Capture the cell that displays the provided text and extract its (X, Y) central coordinate. 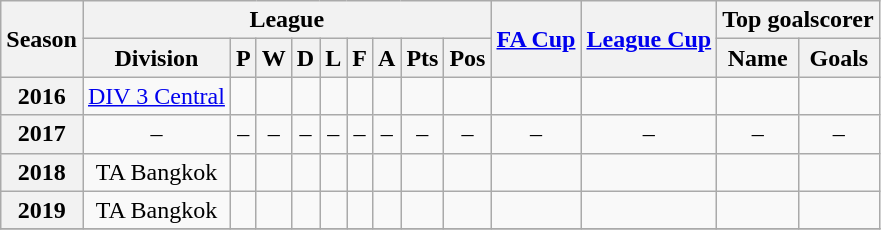
Division (156, 58)
Name (758, 58)
FA Cup (536, 39)
League (286, 20)
DIV 3 Central (156, 96)
D (305, 58)
League Cup (649, 39)
Top goalscorer (798, 20)
Pts (422, 58)
P (243, 58)
2016 (42, 96)
2017 (42, 134)
F (360, 58)
W (274, 58)
Pos (468, 58)
A (386, 58)
L (334, 58)
2019 (42, 210)
2018 (42, 172)
Season (42, 39)
Goals (839, 58)
